Locate the cell with the specified text and output its [X, Y] center coordinate. 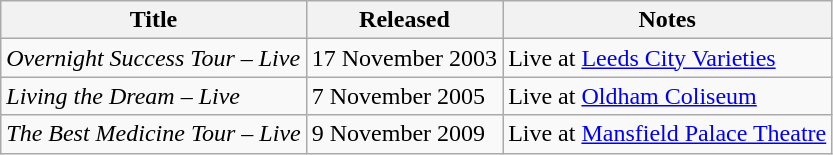
Notes [668, 20]
Released [404, 20]
Overnight Success Tour – Live [154, 58]
The Best Medicine Tour – Live [154, 134]
Live at Mansfield Palace Theatre [668, 134]
9 November 2009 [404, 134]
17 November 2003 [404, 58]
Live at Oldham Coliseum [668, 96]
7 November 2005 [404, 96]
Live at Leeds City Varieties [668, 58]
Title [154, 20]
Living the Dream – Live [154, 96]
